Capture the cell that displays the provided text and extract its (X, Y) central coordinate. 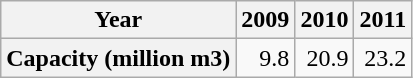
2010 (324, 20)
2009 (266, 20)
2011 (383, 20)
Capacity (million m3) (118, 58)
9.8 (266, 58)
Year (118, 20)
20.9 (324, 58)
23.2 (383, 58)
